Provide the (x, y) coordinate of the cell's center where the given text is located.  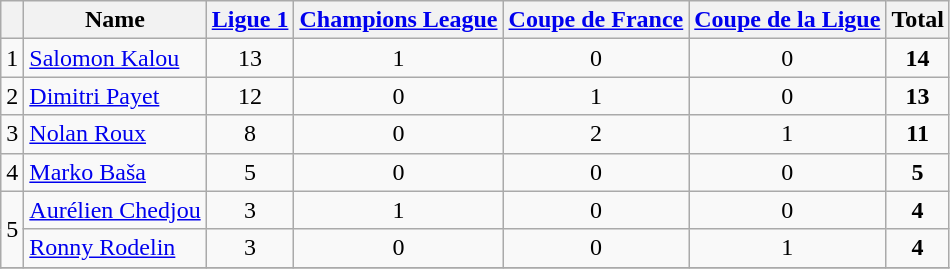
14 (918, 58)
Salomon Kalou (115, 58)
Nolan Roux (115, 134)
Marko Baša (115, 172)
Dimitri Payet (115, 96)
Ligue 1 (250, 20)
Coupe de la Ligue (788, 20)
Aurélien Chedjou (115, 210)
8 (250, 134)
12 (250, 96)
Champions League (398, 20)
Ronny Rodelin (115, 248)
Coupe de France (596, 20)
Total (918, 20)
Name (115, 20)
11 (918, 134)
